Determine the [x, y] coordinate at the center of the cell enclosing the given text.  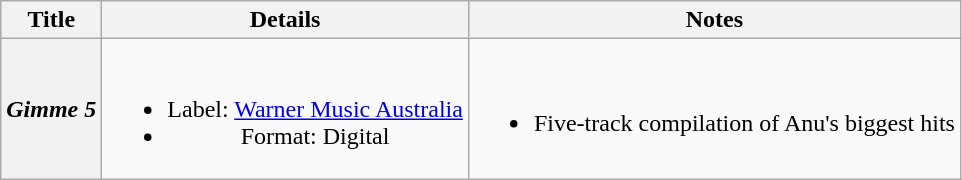
Label: Warner Music AustraliaFormat: Digital [286, 109]
Details [286, 20]
Gimme 5 [52, 109]
Five-track compilation of Anu's biggest hits [714, 109]
Title [52, 20]
Notes [714, 20]
